Extract the [X, Y] coordinate from the center of the cell holding the provided text.  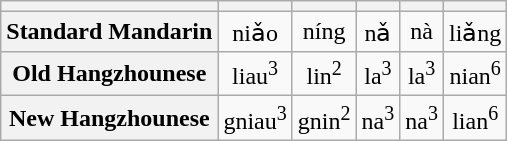
niǎo [255, 32]
nǎ [378, 32]
New Hangzhounese [110, 118]
Standard Mandarin [110, 32]
liau3 [255, 74]
níng [324, 32]
gnin2 [324, 118]
liǎng [474, 32]
lin2 [324, 74]
nian6 [474, 74]
gniau3 [255, 118]
lian6 [474, 118]
nà [422, 32]
Old Hangzhounese [110, 74]
